Capture the cell that displays the provided text and extract its (X, Y) central coordinate. 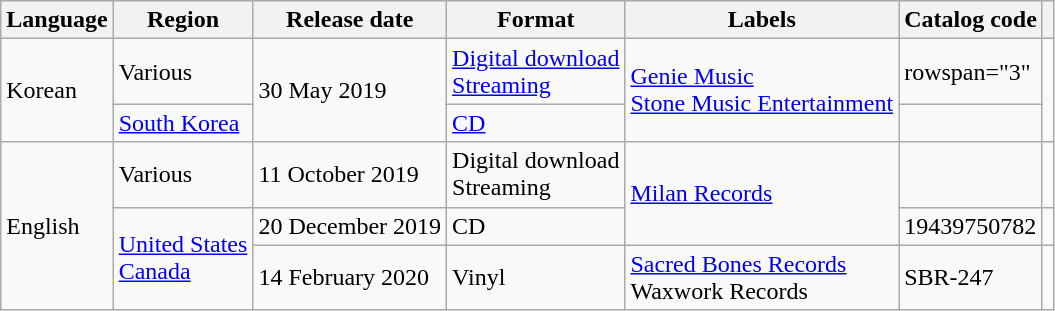
South Korea (183, 123)
Korean (57, 90)
SBR-247 (971, 278)
20 December 2019 (350, 226)
English (57, 226)
Vinyl (536, 278)
Catalog code (971, 20)
rowspan="3" (971, 72)
Language (57, 20)
Labels (762, 20)
United StatesCanada (183, 258)
Region (183, 20)
30 May 2019 (350, 90)
Sacred Bones RecordsWaxwork Records (762, 278)
19439750782 (971, 226)
Release date (350, 20)
Milan Records (762, 194)
14 February 2020 (350, 278)
Genie MusicStone Music Entertainment (762, 90)
Format (536, 20)
11 October 2019 (350, 174)
